Extract the [X, Y] coordinate from the center of the cell holding the provided text.  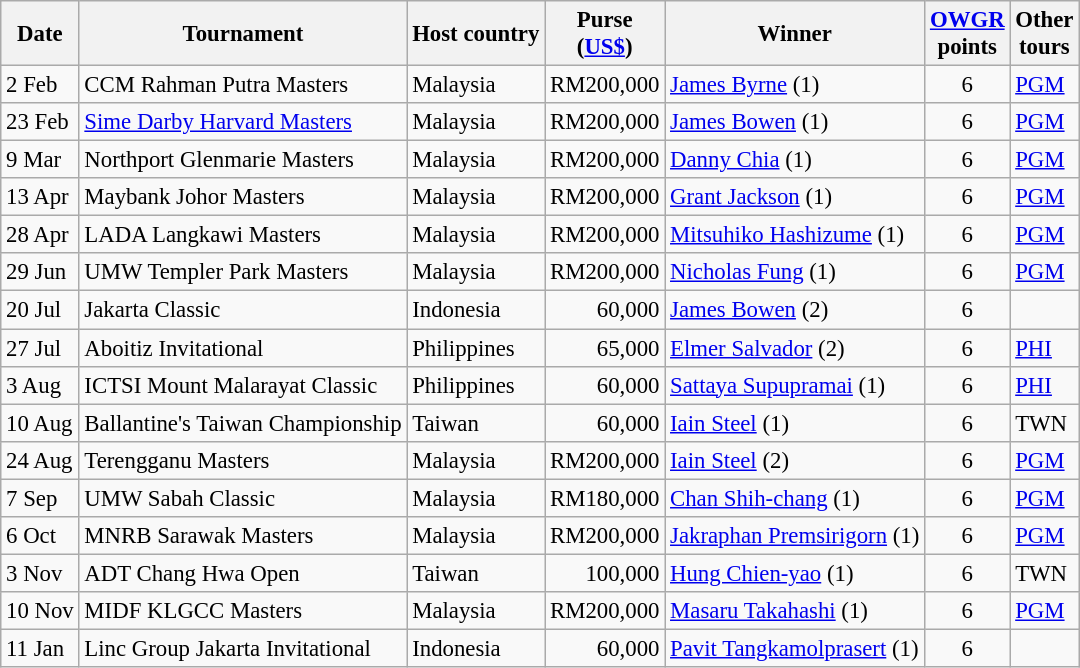
Hung Chien-yao (1) [795, 573]
Chan Shih-chang (1) [795, 498]
Iain Steel (1) [795, 423]
Mitsuhiko Hashizume (1) [795, 235]
3 Aug [40, 385]
Grant Jackson (1) [795, 197]
100,000 [605, 573]
LADA Langkawi Masters [243, 235]
3 Nov [40, 573]
6 Oct [40, 536]
James Bowen (1) [795, 122]
Date [40, 34]
11 Jan [40, 648]
Jakraphan Premsirigorn (1) [795, 536]
23 Feb [40, 122]
Elmer Salvador (2) [795, 348]
Linc Group Jakarta Invitational [243, 648]
RM180,000 [605, 498]
7 Sep [40, 498]
9 Mar [40, 160]
Masaru Takahashi (1) [795, 611]
27 Jul [40, 348]
20 Jul [40, 310]
Winner [795, 34]
Nicholas Fung (1) [795, 273]
2 Feb [40, 85]
Ballantine's Taiwan Championship [243, 423]
24 Aug [40, 460]
29 Jun [40, 273]
Maybank Johor Masters [243, 197]
UMW Sabah Classic [243, 498]
Pavit Tangkamolprasert (1) [795, 648]
Othertours [1044, 34]
MIDF KLGCC Masters [243, 611]
OWGRpoints [968, 34]
ICTSI Mount Malarayat Classic [243, 385]
Aboitiz Invitational [243, 348]
James Byrne (1) [795, 85]
Purse(US$) [605, 34]
28 Apr [40, 235]
13 Apr [40, 197]
65,000 [605, 348]
Sattaya Supupramai (1) [795, 385]
Northport Glenmarie Masters [243, 160]
UMW Templer Park Masters [243, 273]
Jakarta Classic [243, 310]
Host country [476, 34]
Tournament [243, 34]
CCM Rahman Putra Masters [243, 85]
MNRB Sarawak Masters [243, 536]
James Bowen (2) [795, 310]
Danny Chia (1) [795, 160]
10 Nov [40, 611]
ADT Chang Hwa Open [243, 573]
Terengganu Masters [243, 460]
10 Aug [40, 423]
Iain Steel (2) [795, 460]
Sime Darby Harvard Masters [243, 122]
